Return (X, Y) of the center of cell containing provided text 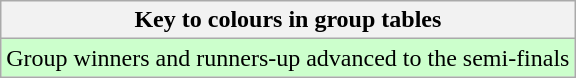
Key to colours in group tables (288, 20)
Group winners and runners-up advanced to the semi-finals (288, 58)
